Detect which cell encompasses the target text, then output its [X, Y] center coordinate. 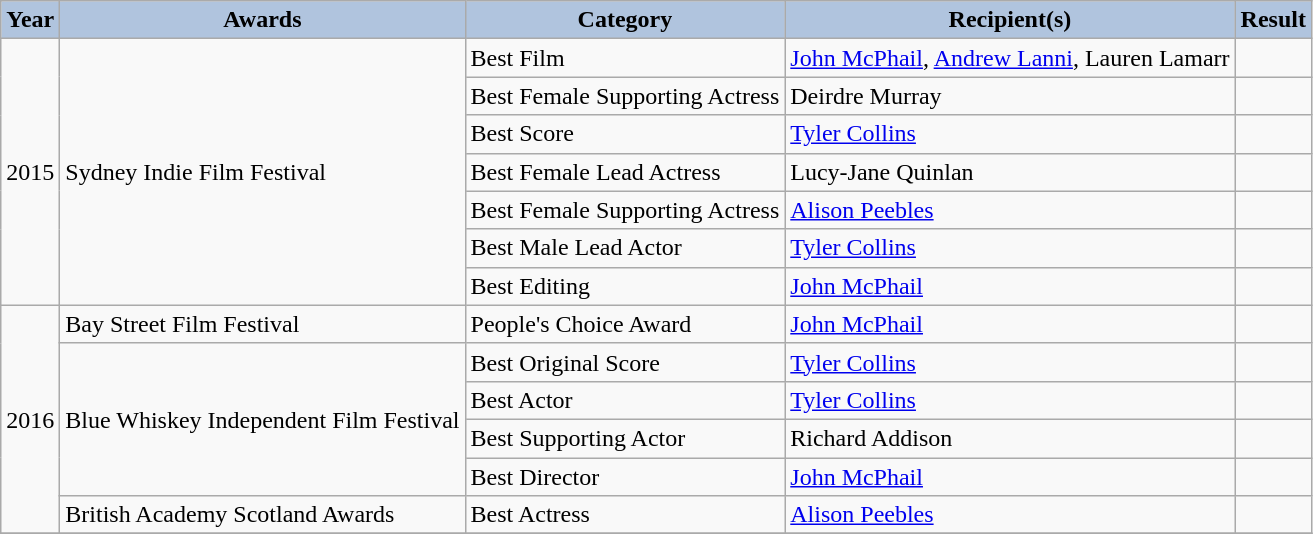
2015 [30, 172]
Best Original Score [625, 362]
John McPhail, Andrew Lanni, Lauren Lamarr [1010, 58]
Blue Whiskey Independent Film Festival [262, 419]
British Academy Scotland Awards [262, 515]
Best Female Lead Actress [625, 172]
Best Actor [625, 400]
Bay Street Film Festival [262, 324]
Best Film [625, 58]
Richard Addison [1010, 438]
Best Supporting Actor [625, 438]
Best Male Lead Actor [625, 248]
Lucy-Jane Quinlan [1010, 172]
Best Actress [625, 515]
People's Choice Award [625, 324]
Recipient(s) [1010, 20]
Category [625, 20]
Year [30, 20]
Result [1273, 20]
Best Editing [625, 286]
Best Score [625, 134]
Sydney Indie Film Festival [262, 172]
2016 [30, 419]
Awards [262, 20]
Deirdre Murray [1010, 96]
Best Director [625, 477]
